Find where the given text appears and provide that cell's center as [X, Y] coordinate. 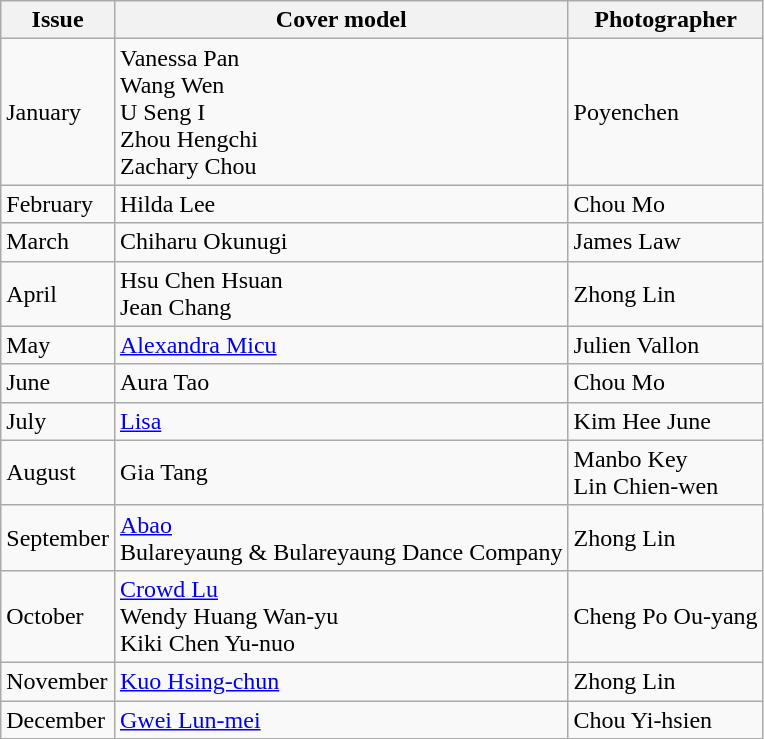
February [58, 204]
Alexandra Micu [341, 345]
Chou Yi-hsien [666, 719]
March [58, 242]
August [58, 472]
Abao Bulareyaung & Bulareyaung Dance Company [341, 538]
Cover model [341, 20]
Julien Vallon [666, 345]
June [58, 383]
July [58, 421]
May [58, 345]
Lisa [341, 421]
December [58, 719]
April [58, 294]
Hsu Chen Hsuan Jean Chang [341, 294]
Kuo Hsing-chun [341, 681]
September [58, 538]
Kim Hee June [666, 421]
October [58, 616]
Hilda Lee [341, 204]
November [58, 681]
Gwei Lun-mei [341, 719]
Gia Tang [341, 472]
Aura Tao [341, 383]
Poyenchen [666, 112]
Chiharu Okunugi [341, 242]
Vanessa Pan Wang Wen U Seng I Zhou Hengchi Zachary Chou [341, 112]
January [58, 112]
Manbo Key Lin Chien-wen [666, 472]
Crowd Lu Wendy Huang Wan-yu Kiki Chen Yu-nuo [341, 616]
Issue [58, 20]
James Law [666, 242]
Cheng Po Ou-yang [666, 616]
Photographer [666, 20]
